For the text-containing cell, return its midpoint in (X, Y) coordinate format. 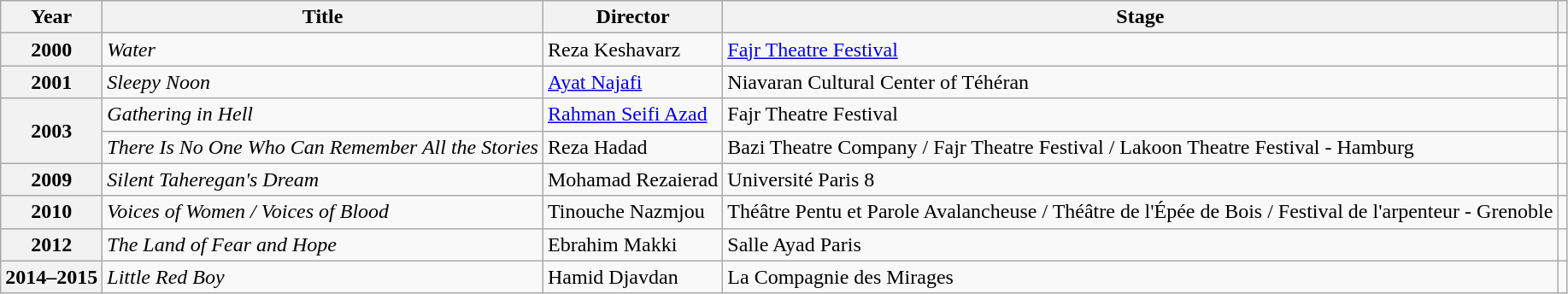
Université Paris 8 (1140, 179)
Rahman Seifi Azad (632, 115)
2001 (51, 82)
Title (323, 17)
La Compagnie des Mirages (1140, 277)
The Land of Fear and Hope (323, 244)
Niavaran Cultural Center of Téhéran (1140, 82)
Tinouche Nazmjou (632, 212)
Year (51, 17)
2010 (51, 212)
Hamid Djavdan (632, 277)
Voices of Women / Voices of Blood (323, 212)
Reza Hadad (632, 147)
Reza Keshavarz (632, 50)
2003 (51, 131)
Mohamad Rezaierad (632, 179)
2000 (51, 50)
Gathering in Hell (323, 115)
Silent Taheregan's Dream (323, 179)
There Is No One Who Can Remember All the Stories (323, 147)
Salle Ayad Paris (1140, 244)
2012 (51, 244)
2009 (51, 179)
Ayat Najafi (632, 82)
Water (323, 50)
Little Red Boy (323, 277)
Théâtre Pentu et Parole Avalancheuse / Théâtre de l'Épée de Bois / Festival de l'arpenteur - Grenoble (1140, 212)
Ebrahim Makki (632, 244)
Bazi Theatre Company / Fajr Theatre Festival / Lakoon Theatre Festival - Hamburg (1140, 147)
Director (632, 17)
Stage (1140, 17)
Sleepy Noon (323, 82)
2014–2015 (51, 277)
